From the cell containing the given text, extract its center point as (x, y) coordinate. 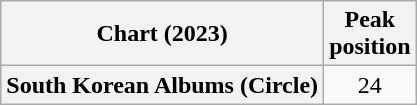
24 (370, 85)
Chart (2023) (162, 34)
South Korean Albums (Circle) (162, 85)
Peakposition (370, 34)
